Determine the [X, Y] coordinate at the center of the cell enclosing the given text.  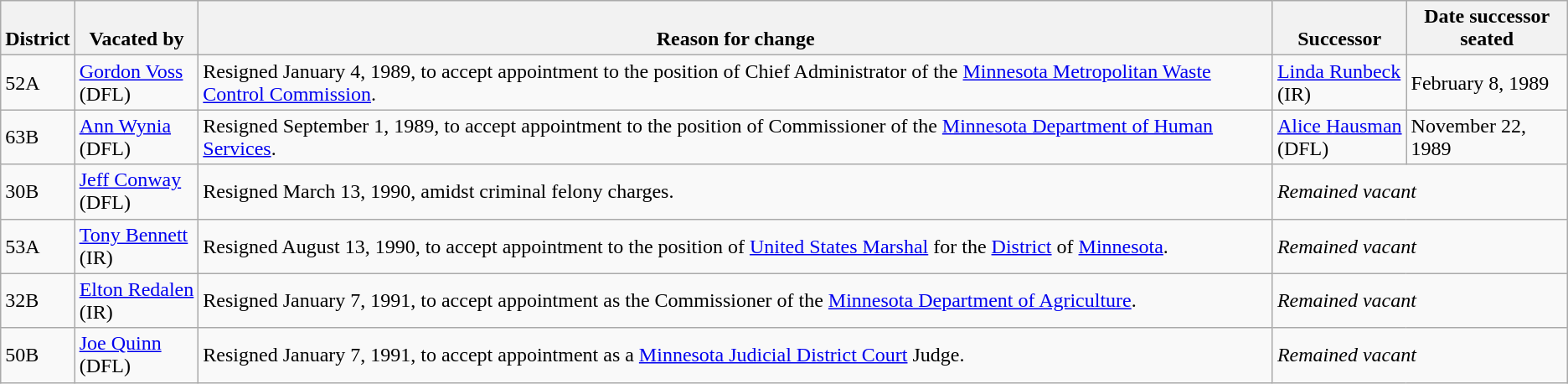
63B [38, 138]
Jeff Conway(DFL) [137, 191]
53A [38, 246]
District [38, 29]
Linda Runbeck(IR) [1339, 82]
Tony Bennett(IR) [137, 246]
Resigned March 13, 1990, amidst criminal felony charges. [735, 191]
Resigned January 4, 1989, to accept appointment to the position of Chief Administrator of the Minnesota Metropolitan Waste Control Commission. [735, 82]
52A [38, 82]
Gordon Voss(DFL) [137, 82]
50B [38, 355]
Elton Redalen(IR) [137, 300]
32B [38, 300]
Resigned September 1, 1989, to accept appointment to the position of Commissioner of the Minnesota Department of Human Services. [735, 138]
Reason for change [735, 29]
Ann Wynia(DFL) [137, 138]
Successor [1339, 29]
Resigned January 7, 1991, to accept appointment as the Commissioner of the Minnesota Department of Agriculture. [735, 300]
February 8, 1989 [1487, 82]
Joe Quinn(DFL) [137, 355]
November 22, 1989 [1487, 138]
Vacated by [137, 29]
Resigned August 13, 1990, to accept appointment to the position of United States Marshal for the District of Minnesota. [735, 246]
30B [38, 191]
Date successorseated [1487, 29]
Alice Hausman(DFL) [1339, 138]
Resigned January 7, 1991, to accept appointment as a Minnesota Judicial District Court Judge. [735, 355]
